Detect which cell encompasses the target text, then output its [x, y] center coordinate. 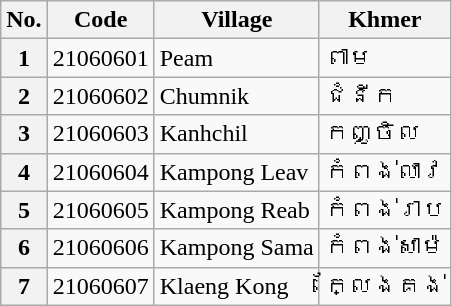
កញ្ចិល [384, 134]
21060601 [100, 58]
Kampong Reab [236, 210]
ក្លែងគង់ [384, 286]
Chumnik [236, 96]
ពាម [384, 58]
Code [100, 20]
កំពង់រាប [384, 210]
Peam [236, 58]
កំពង់សាម៉ [384, 248]
កំពង់លាវ [384, 172]
21060603 [100, 134]
21060605 [100, 210]
3 [24, 134]
ជំនីក [384, 96]
Kampong Sama [236, 248]
Kampong Leav [236, 172]
21060604 [100, 172]
2 [24, 96]
21060606 [100, 248]
6 [24, 248]
Kanhchil [236, 134]
5 [24, 210]
1 [24, 58]
21060607 [100, 286]
7 [24, 286]
21060602 [100, 96]
Klaeng Kong [236, 286]
Khmer [384, 20]
Village [236, 20]
4 [24, 172]
No. [24, 20]
